Search for the cell housing the specified text and yield its [X, Y] center coordinate. 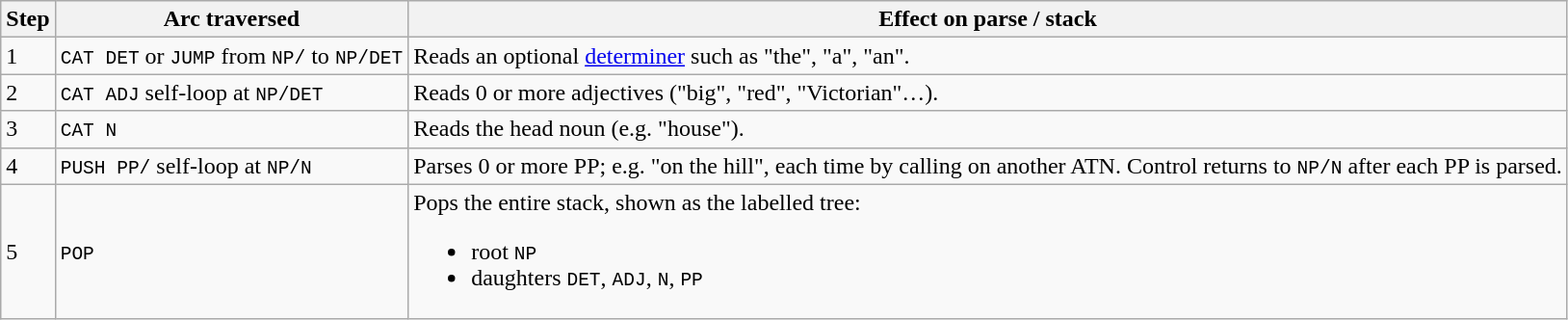
PUSH PP/ self-loop at NP/N [231, 166]
Step [28, 19]
Reads an optional determiner such as "the", "a", "an". [988, 56]
CAT N [231, 129]
Pops the entire stack, shown as the labelled tree:root NPdaughters DET, ADJ, N, PP [988, 252]
3 [28, 129]
4 [28, 166]
Parses 0 or more PP; e.g. "on the hill", each time by calling on another ATN. Control returns to NP/N after each PP is parsed. [988, 166]
1 [28, 56]
2 [28, 93]
Arc traversed [231, 19]
5 [28, 252]
Reads the head noun (e.g. "house"). [988, 129]
CAT ADJ self-loop at NP/DET [231, 93]
Reads 0 or more adjectives ("big", "red", "Victorian"…). [988, 93]
CAT DET or JUMP from NP/ to NP/DET [231, 56]
Effect on parse / stack [988, 19]
POP [231, 252]
